Detect which cell encompasses the target text, then output its [x, y] center coordinate. 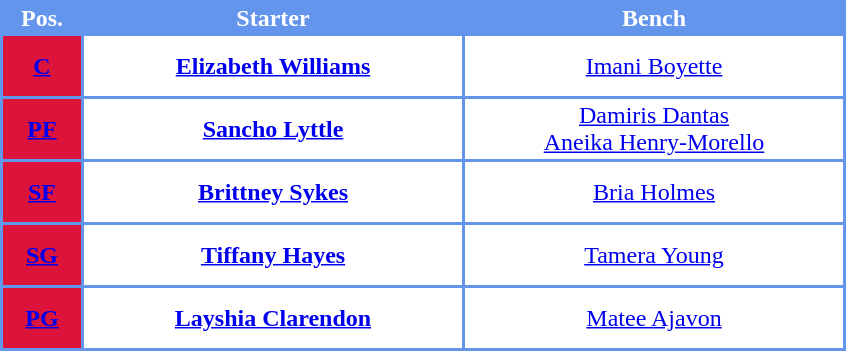
Bria Holmes [654, 192]
SF [42, 192]
Bench [654, 18]
Sancho Lyttle [273, 129]
Imani Boyette [654, 66]
SG [42, 255]
Brittney Sykes [273, 192]
Starter [273, 18]
Layshia Clarendon [273, 318]
Elizabeth Williams [273, 66]
PG [42, 318]
Pos. [42, 18]
Tamera Young [654, 255]
Damiris DantasAneika Henry-Morello [654, 129]
Tiffany Hayes [273, 255]
PF [42, 129]
C [42, 66]
Matee Ajavon [654, 318]
